Extract the [X, Y] coordinate from the center of the cell holding the provided text.  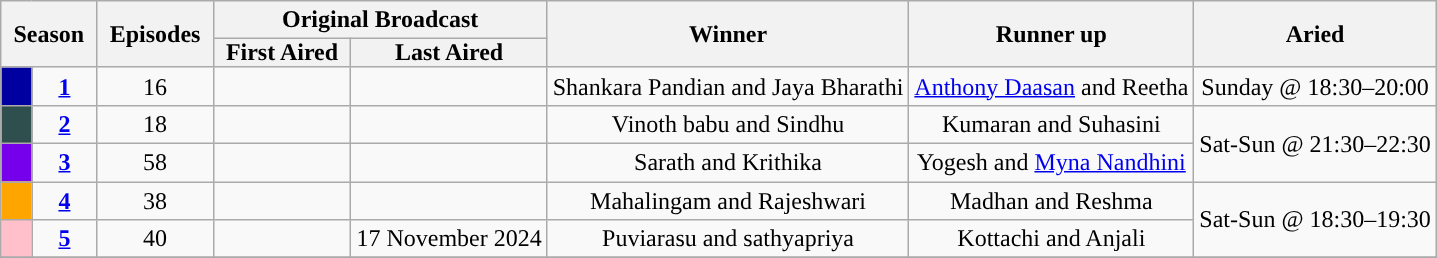
Anthony Daasan and Reetha [1052, 86]
Shankara Pandian and Jaya Bharathi [728, 86]
17 November 2024 [449, 239]
18 [155, 124]
Yogesh and Myna Nandhini [1052, 162]
40 [155, 239]
58 [155, 162]
Aried [1316, 34]
Sat-Sun @ 18:30–19:30 [1316, 220]
5 [64, 239]
Sat-Sun @ 21:30–22:30 [1316, 143]
Runner up [1052, 34]
1 [64, 86]
Puviarasu and sathyapriya [728, 239]
First Aired [282, 53]
Sunday @ 18:30–20:00 [1316, 86]
16 [155, 86]
3 [64, 162]
Original Broadcast [380, 20]
2 [64, 124]
Kumaran and Suhasini [1052, 124]
Mahalingam and Rajeshwari [728, 201]
Season [49, 34]
4 [64, 201]
Last Aired [449, 53]
Vinoth babu and Sindhu [728, 124]
Sarath and Krithika [728, 162]
Madhan and Reshma [1052, 201]
Winner [728, 34]
Kottachi and Anjali [1052, 239]
Episodes [155, 34]
38 [155, 201]
